Search for the cell housing the specified text and yield its [x, y] center coordinate. 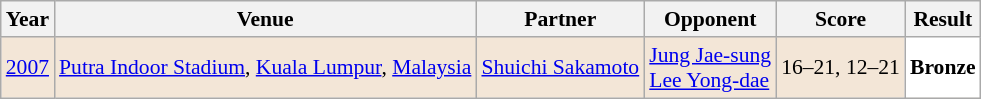
Venue [265, 19]
Putra Indoor Stadium, Kuala Lumpur, Malaysia [265, 68]
Year [28, 19]
2007 [28, 68]
Jung Jae-sung Lee Yong-dae [710, 68]
Bronze [943, 68]
Score [840, 19]
Opponent [710, 19]
Shuichi Sakamoto [560, 68]
16–21, 12–21 [840, 68]
Result [943, 19]
Partner [560, 19]
